Identify which cell holds the provided text, then report its (X, Y) central coordinate. 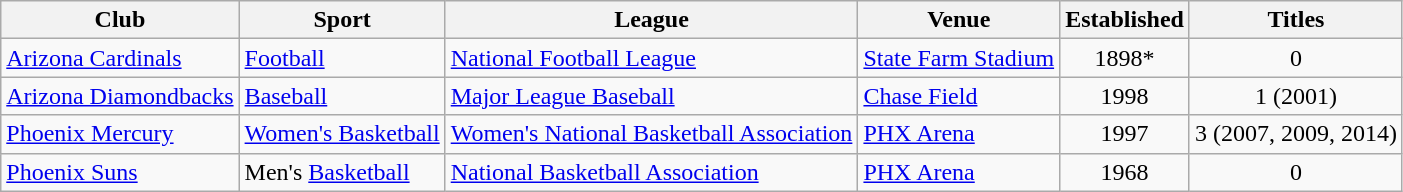
Titles (1296, 20)
Phoenix Suns (120, 172)
1968 (1125, 172)
Arizona Diamondbacks (120, 96)
Phoenix Mercury (120, 134)
Major League Baseball (652, 96)
Football (342, 58)
3 (2007, 2009, 2014) (1296, 134)
Sport (342, 20)
Women's National Basketball Association (652, 134)
1 (2001) (1296, 96)
Women's Basketball (342, 134)
Baseball (342, 96)
Arizona Cardinals (120, 58)
National Football League (652, 58)
State Farm Stadium (959, 58)
National Basketball Association (652, 172)
Venue (959, 20)
Established (1125, 20)
1997 (1125, 134)
1898* (1125, 58)
1998 (1125, 96)
Club (120, 20)
League (652, 20)
Men's Basketball (342, 172)
Chase Field (959, 96)
